Capture the cell that displays the provided text and extract its [X, Y] central coordinate. 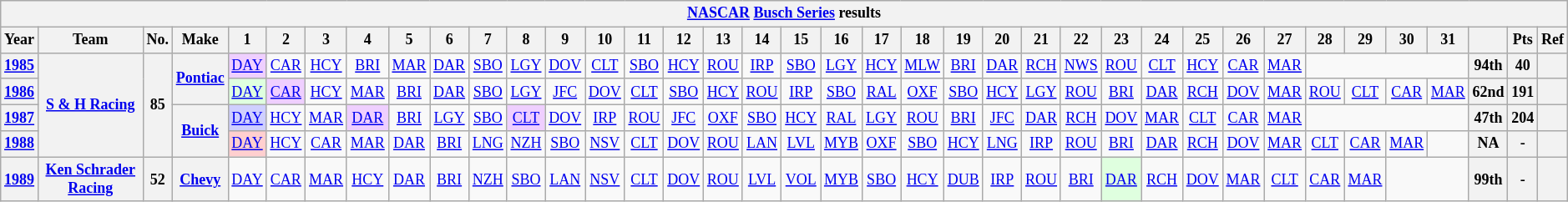
16 [842, 40]
30 [1407, 40]
5 [409, 40]
9 [565, 40]
NWS [1080, 65]
12 [684, 40]
17 [882, 40]
2 [286, 40]
MLW [922, 65]
Pontiac [200, 78]
Ref [1553, 40]
1987 [20, 117]
27 [1285, 40]
20 [1002, 40]
23 [1121, 40]
1989 [20, 179]
22 [1080, 40]
1986 [20, 92]
62nd [1488, 92]
1 [247, 40]
191 [1523, 92]
Year [20, 40]
S & H Racing [90, 105]
47th [1488, 117]
Buick [200, 130]
19 [964, 40]
11 [645, 40]
204 [1523, 117]
No. [157, 40]
18 [922, 40]
4 [367, 40]
7 [488, 40]
1988 [20, 144]
24 [1162, 40]
94th [1488, 65]
NASCAR Busch Series results [784, 13]
NA [1488, 144]
3 [326, 40]
28 [1324, 40]
15 [802, 40]
14 [761, 40]
1985 [20, 65]
Make [200, 40]
13 [723, 40]
26 [1243, 40]
85 [157, 105]
21 [1042, 40]
29 [1365, 40]
10 [604, 40]
Pts [1523, 40]
DUB [964, 179]
40 [1523, 65]
Chevy [200, 179]
Ken Schrader Racing [90, 179]
VOL [802, 179]
8 [526, 40]
Team [90, 40]
99th [1488, 179]
52 [157, 179]
31 [1449, 40]
25 [1202, 40]
6 [449, 40]
